Search for the cell housing the specified text and yield its (X, Y) center coordinate. 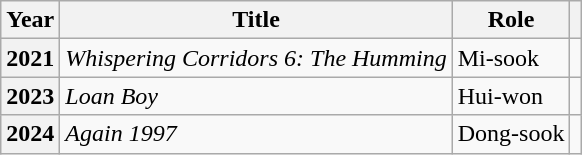
Mi-sook (511, 58)
2023 (30, 96)
Year (30, 20)
Role (511, 20)
Again 1997 (256, 134)
Whispering Corridors 6: The Humming (256, 58)
Hui-won (511, 96)
Title (256, 20)
Dong-sook (511, 134)
2021 (30, 58)
Loan Boy (256, 96)
2024 (30, 134)
